Provide the [X, Y] coordinate of the cell's center where the given text is located.  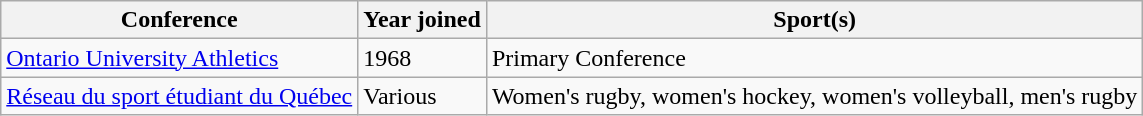
Year joined [422, 20]
Primary Conference [814, 58]
Conference [180, 20]
Ontario University Athletics [180, 58]
1968 [422, 58]
Sport(s) [814, 20]
Réseau du sport étudiant du Québec [180, 96]
Various [422, 96]
Women's rugby, women's hockey, women's volleyball, men's rugby [814, 96]
